Detect which cell encompasses the target text, then output its (X, Y) center coordinate. 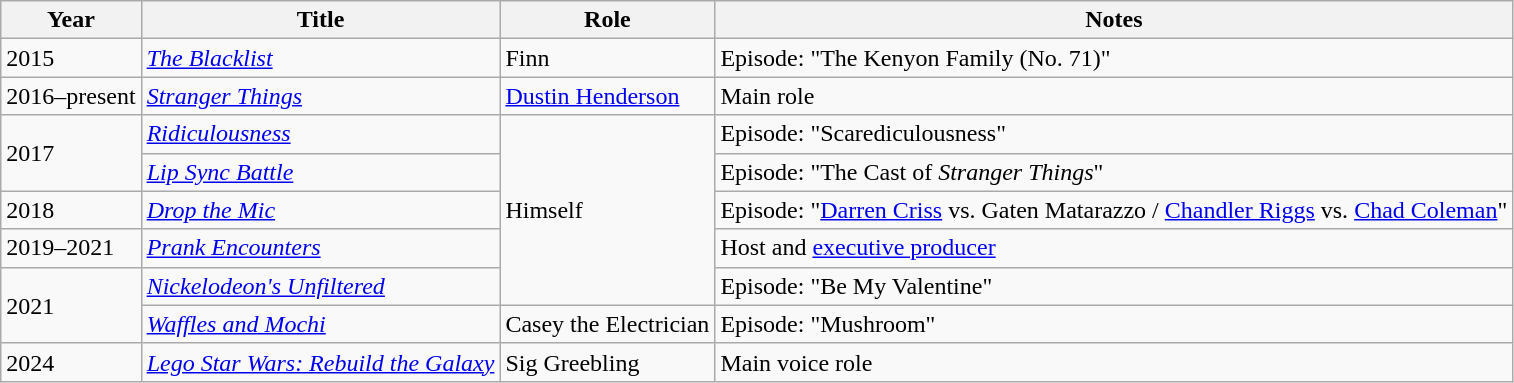
Waffles and Mochi (320, 324)
Notes (1114, 20)
2015 (71, 58)
Lip Sync Battle (320, 172)
Sig Greebling (608, 362)
Role (608, 20)
Dustin Henderson (608, 96)
Casey the Electrician (608, 324)
2024 (71, 362)
Ridiculousness (320, 134)
Main role (1114, 96)
Himself (608, 210)
Drop the Mic (320, 210)
Episode: "The Cast of Stranger Things" (1114, 172)
Title (320, 20)
Main voice role (1114, 362)
The Blacklist (320, 58)
Episode: "Mushroom" (1114, 324)
2021 (71, 305)
2016–present (71, 96)
Finn (608, 58)
Host and executive producer (1114, 248)
Year (71, 20)
Episode: "Scarediculousness" (1114, 134)
Episode: "Darren Criss vs. Gaten Matarazzo / Chandler Riggs vs. Chad Coleman" (1114, 210)
Prank Encounters (320, 248)
Nickelodeon's Unfiltered (320, 286)
2019–2021 (71, 248)
Lego Star Wars: Rebuild the Galaxy (320, 362)
Episode: "The Kenyon Family (No. 71)" (1114, 58)
Stranger Things (320, 96)
2018 (71, 210)
2017 (71, 153)
Episode: "Be My Valentine" (1114, 286)
